Locate the cell with the specified text and output its [X, Y] center coordinate. 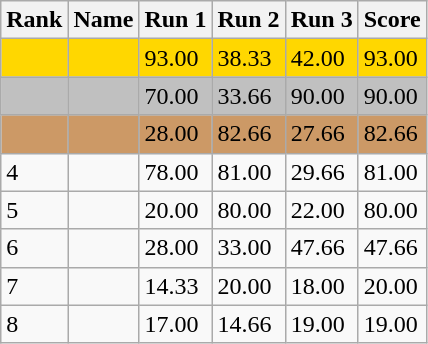
Name [104, 20]
6 [34, 248]
14.33 [176, 286]
29.66 [322, 172]
70.00 [176, 96]
14.66 [248, 324]
42.00 [322, 58]
Score [392, 20]
17.00 [176, 324]
Run 3 [322, 20]
33.00 [248, 248]
8 [34, 324]
33.66 [248, 96]
22.00 [322, 210]
27.66 [322, 134]
18.00 [322, 286]
Run 1 [176, 20]
Rank [34, 20]
5 [34, 210]
Run 2 [248, 20]
38.33 [248, 58]
78.00 [176, 172]
7 [34, 286]
4 [34, 172]
